Detect which cell encompasses the target text, then output its (x, y) center coordinate. 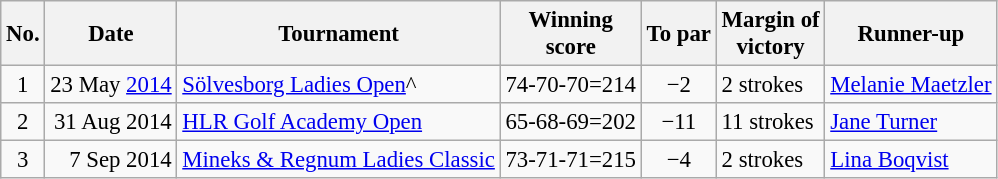
3 (23, 160)
Sölvesborg Ladies Open^ (338, 85)
11 strokes (770, 122)
23 May 2014 (111, 85)
31 Aug 2014 (111, 122)
Melanie Maetzler (911, 85)
74-70-70=214 (570, 85)
Lina Boqvist (911, 160)
−11 (678, 122)
7 Sep 2014 (111, 160)
HLR Golf Academy Open (338, 122)
No. (23, 34)
Margin ofvictory (770, 34)
Mineks & Regnum Ladies Classic (338, 160)
To par (678, 34)
Runner-up (911, 34)
Date (111, 34)
−2 (678, 85)
Jane Turner (911, 122)
65-68-69=202 (570, 122)
−4 (678, 160)
Tournament (338, 34)
Winningscore (570, 34)
1 (23, 85)
73-71-71=215 (570, 160)
2 (23, 122)
